Extract the [x, y] coordinate from the center of the cell holding the provided text.  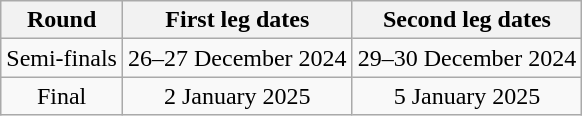
Final [62, 96]
26–27 December 2024 [237, 58]
Second leg dates [467, 20]
29–30 December 2024 [467, 58]
First leg dates [237, 20]
2 January 2025 [237, 96]
5 January 2025 [467, 96]
Round [62, 20]
Semi-finals [62, 58]
